Find where the given text appears and provide that cell's center as (x, y) coordinate. 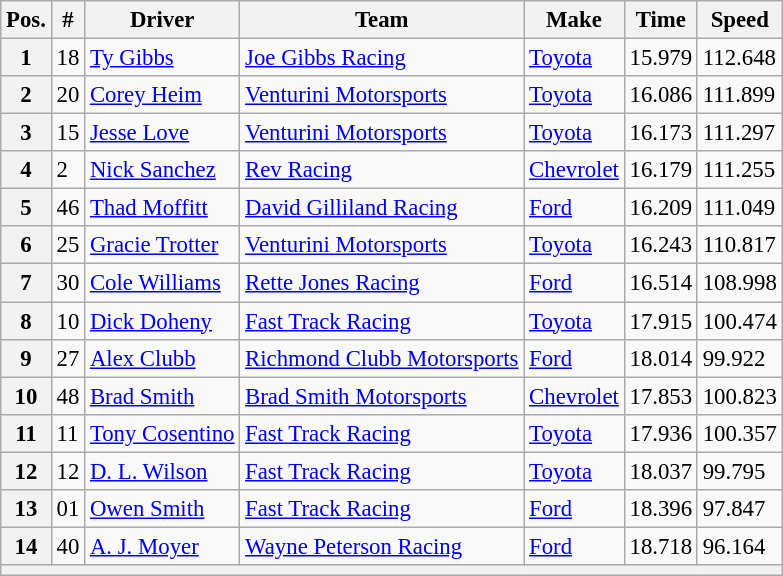
108.998 (740, 283)
Rev Racing (382, 170)
Speed (740, 20)
Time (660, 20)
Gracie Trotter (162, 245)
6 (26, 245)
Make (574, 20)
Tony Cosentino (162, 433)
16.179 (660, 170)
18.037 (660, 471)
16.173 (660, 133)
3 (26, 133)
Driver (162, 20)
100.357 (740, 433)
D. L. Wilson (162, 471)
48 (68, 396)
99.795 (740, 471)
16.209 (660, 208)
Pos. (26, 20)
30 (68, 283)
111.297 (740, 133)
17.853 (660, 396)
Rette Jones Racing (382, 283)
Brad Smith (162, 396)
7 (26, 283)
46 (68, 208)
4 (26, 170)
Alex Clubb (162, 358)
15 (68, 133)
111.255 (740, 170)
1 (26, 58)
110.817 (740, 245)
15.979 (660, 58)
18.718 (660, 546)
111.049 (740, 208)
Jesse Love (162, 133)
20 (68, 95)
David Gilliland Racing (382, 208)
112.648 (740, 58)
Team (382, 20)
Richmond Clubb Motorsports (382, 358)
27 (68, 358)
100.823 (740, 396)
16.243 (660, 245)
9 (26, 358)
5 (26, 208)
Joe Gibbs Racing (382, 58)
18 (68, 58)
17.915 (660, 321)
Brad Smith Motorsports (382, 396)
Cole Williams (162, 283)
16.514 (660, 283)
Nick Sanchez (162, 170)
17.936 (660, 433)
Thad Moffitt (162, 208)
01 (68, 509)
Corey Heim (162, 95)
Owen Smith (162, 509)
# (68, 20)
18.396 (660, 509)
97.847 (740, 509)
99.922 (740, 358)
18.014 (660, 358)
25 (68, 245)
8 (26, 321)
100.474 (740, 321)
Ty Gibbs (162, 58)
Wayne Peterson Racing (382, 546)
A. J. Moyer (162, 546)
16.086 (660, 95)
96.164 (740, 546)
13 (26, 509)
Dick Doheny (162, 321)
111.899 (740, 95)
40 (68, 546)
14 (26, 546)
